Output the (X, Y) coordinate of the center of the cell containing the given text.  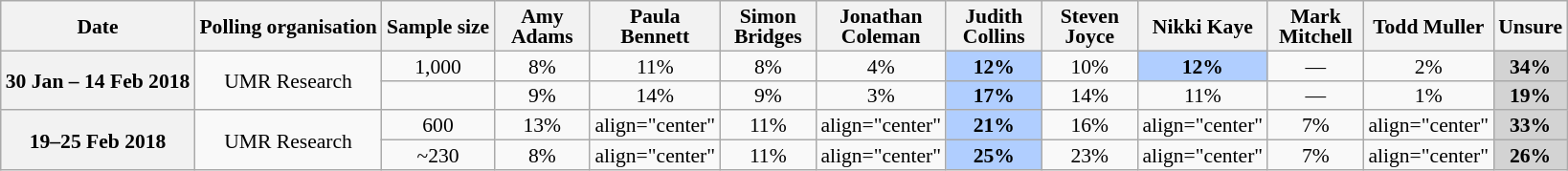
16% (1089, 126)
Date (98, 26)
Todd Muller (1428, 26)
21% (994, 126)
Polling organisation (287, 26)
Mark Mitchell (1315, 26)
Sample size (438, 26)
34% (1530, 65)
Judith Collins (994, 26)
Unsure (1530, 26)
10% (1089, 65)
Jonathan Coleman (881, 26)
Simon Bridges (768, 26)
Steven Joyce (1089, 26)
19–25 Feb 2018 (98, 140)
4% (881, 65)
600 (438, 126)
Paula Bennett (655, 26)
1,000 (438, 65)
Nikki Kaye (1202, 26)
13% (542, 126)
1% (1428, 96)
3% (881, 96)
26% (1530, 155)
19% (1530, 96)
30 Jan – 14 Feb 2018 (98, 80)
~230 (438, 155)
Amy Adams (542, 26)
17% (994, 96)
33% (1530, 126)
2% (1428, 65)
25% (994, 155)
23% (1089, 155)
